From the cell containing the given text, extract its center point as [x, y] coordinate. 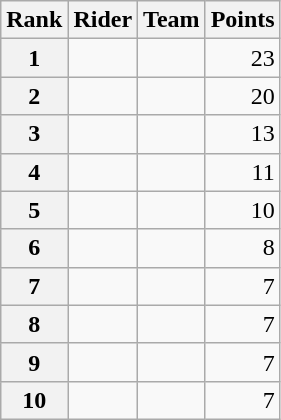
Rank [34, 20]
20 [242, 96]
11 [242, 172]
Rider [103, 20]
2 [34, 96]
23 [242, 58]
Team [172, 20]
6 [34, 248]
9 [34, 362]
Points [242, 20]
5 [34, 210]
3 [34, 134]
4 [34, 172]
13 [242, 134]
1 [34, 58]
